For the text-containing cell, return its midpoint in (x, y) coordinate format. 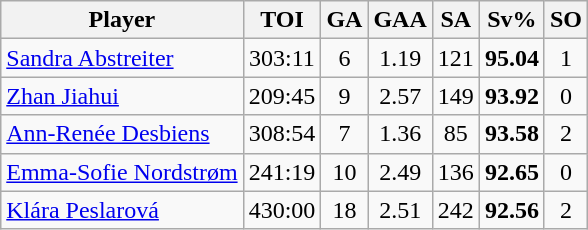
SA (456, 20)
136 (456, 172)
Sv% (512, 20)
85 (456, 134)
95.04 (512, 58)
209:45 (282, 96)
18 (344, 210)
Klára Peslarová (122, 210)
6 (344, 58)
303:11 (282, 58)
1 (566, 58)
7 (344, 134)
Emma-Sofie Nordstrøm (122, 172)
93.58 (512, 134)
2.57 (400, 96)
308:54 (282, 134)
2.51 (400, 210)
242 (456, 210)
9 (344, 96)
Ann-Renée Desbiens (122, 134)
2.49 (400, 172)
Zhan Jiahui (122, 96)
149 (456, 96)
10 (344, 172)
92.56 (512, 210)
1.19 (400, 58)
TOI (282, 20)
430:00 (282, 210)
Player (122, 20)
GA (344, 20)
93.92 (512, 96)
241:19 (282, 172)
92.65 (512, 172)
SO (566, 20)
Sandra Abstreiter (122, 58)
GAA (400, 20)
1.36 (400, 134)
121 (456, 58)
